Find where the given text appears and provide that cell's center as (x, y) coordinate. 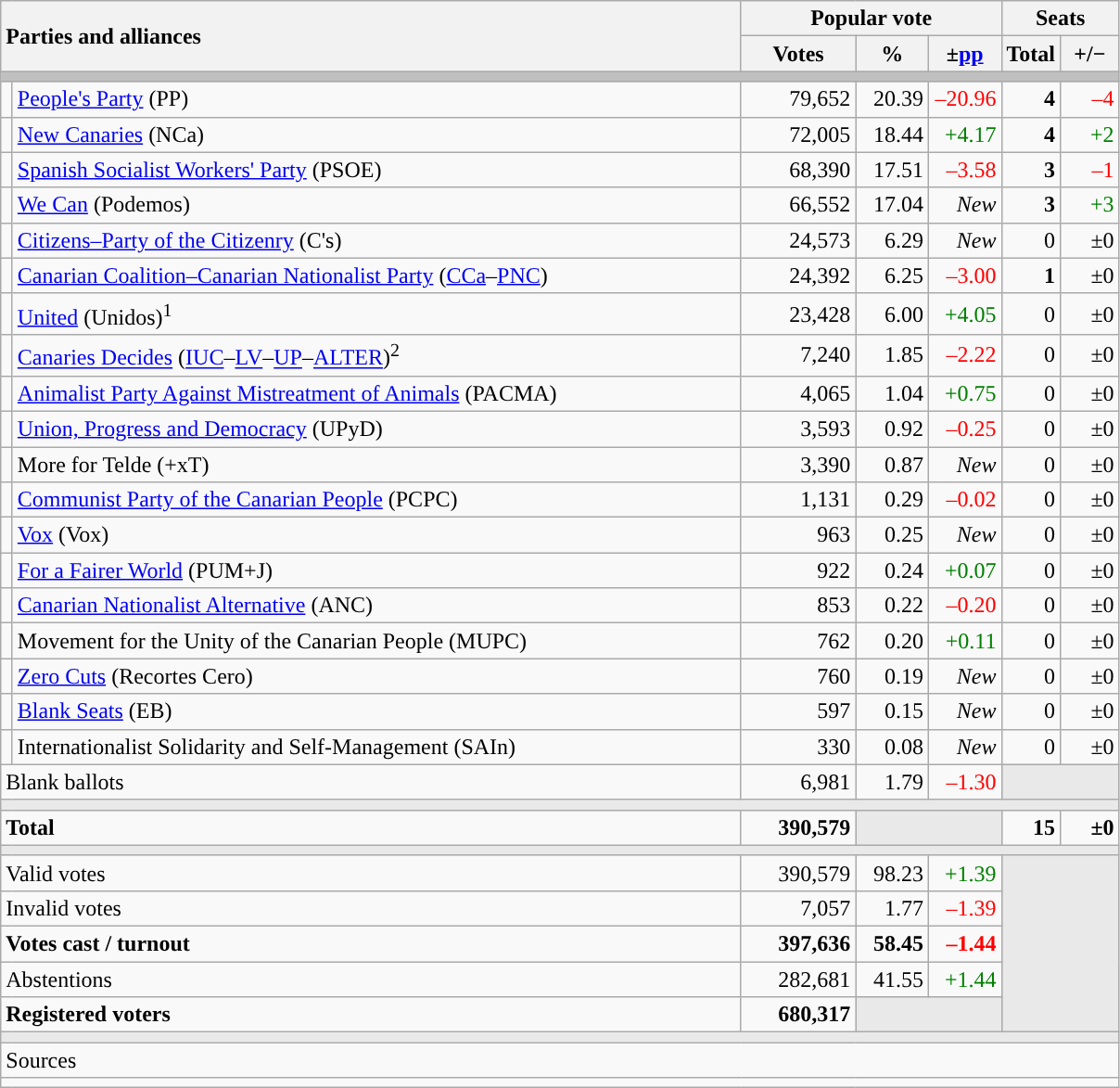
3,593 (798, 429)
–1 (1090, 170)
±pp (964, 54)
–20.96 (964, 99)
597 (798, 711)
Canarian Coalition–Canarian Nationalist Party (CCa–PNC) (376, 275)
–0.25 (964, 429)
762 (798, 641)
Seats (1061, 19)
Abstentions (371, 979)
+0.07 (964, 570)
1,131 (798, 500)
+1.39 (964, 873)
–0.20 (964, 606)
+0.11 (964, 641)
41.55 (892, 979)
680,317 (798, 1015)
–4 (1090, 99)
0.25 (892, 535)
68,390 (798, 170)
0.92 (892, 429)
Votes (798, 54)
Votes cast / turnout (371, 943)
+4.17 (964, 134)
Blank ballots (371, 782)
New Canaries (NCa) (376, 134)
4,065 (798, 393)
+/− (1090, 54)
Zero Cuts (Recortes Cero) (376, 676)
For a Fairer World (PUM+J) (376, 570)
1 (1031, 275)
0.08 (892, 747)
–3.58 (964, 170)
20.39 (892, 99)
1.79 (892, 782)
922 (798, 570)
+3 (1090, 205)
United (Unidos)1 (376, 314)
–3.00 (964, 275)
23,428 (798, 314)
1.04 (892, 393)
Communist Party of the Canarian People (PCPC) (376, 500)
98.23 (892, 873)
282,681 (798, 979)
17.51 (892, 170)
–2.22 (964, 356)
1.85 (892, 356)
72,005 (798, 134)
–1.44 (964, 943)
0.22 (892, 606)
1.77 (892, 908)
760 (798, 676)
Blank Seats (EB) (376, 711)
397,636 (798, 943)
Popular vote (872, 19)
% (892, 54)
6.25 (892, 275)
7,057 (798, 908)
Canarian Nationalist Alternative (ANC) (376, 606)
0.87 (892, 465)
0.15 (892, 711)
+4.05 (964, 314)
Valid votes (371, 873)
Spanish Socialist Workers' Party (PSOE) (376, 170)
6.00 (892, 314)
Animalist Party Against Mistreatment of Animals (PACMA) (376, 393)
Union, Progress and Democracy (UPyD) (376, 429)
17.04 (892, 205)
–1.39 (964, 908)
Registered voters (371, 1015)
330 (798, 747)
18.44 (892, 134)
0.20 (892, 641)
0.29 (892, 500)
3,390 (798, 465)
66,552 (798, 205)
58.45 (892, 943)
79,652 (798, 99)
Citizens–Party of the Citizenry (C's) (376, 240)
Vox (Vox) (376, 535)
0.19 (892, 676)
15 (1031, 827)
Parties and alliances (371, 36)
6.29 (892, 240)
7,240 (798, 356)
More for Telde (+xT) (376, 465)
963 (798, 535)
24,573 (798, 240)
Invalid votes (371, 908)
People's Party (PP) (376, 99)
–0.02 (964, 500)
–1.30 (964, 782)
We Can (Podemos) (376, 205)
+0.75 (964, 393)
Sources (560, 1060)
0.24 (892, 570)
24,392 (798, 275)
+2 (1090, 134)
+1.44 (964, 979)
853 (798, 606)
6,981 (798, 782)
Canaries Decides (IUC–LV–UP–ALTER)2 (376, 356)
Movement for the Unity of the Canarian People (MUPC) (376, 641)
Internationalist Solidarity and Self-Management (SAIn) (376, 747)
